Capture the cell that displays the provided text and extract its [X, Y] central coordinate. 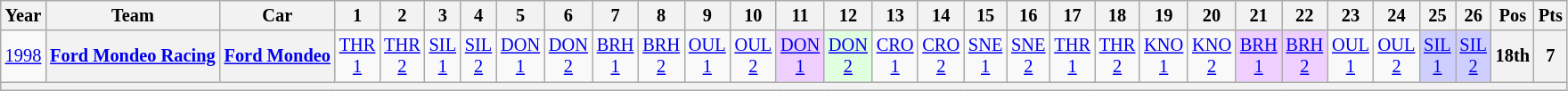
16 [1028, 15]
9 [707, 15]
3 [443, 15]
23 [1351, 15]
Ford Mondeo [278, 56]
SNE2 [1028, 56]
21 [1259, 15]
22 [1305, 15]
24 [1397, 15]
SNE1 [985, 56]
18 [1117, 15]
8 [661, 15]
15 [985, 15]
CRO1 [895, 56]
4 [478, 15]
14 [941, 15]
1998 [23, 56]
6 [568, 15]
Year [23, 15]
11 [800, 15]
17 [1072, 15]
KNO2 [1212, 56]
25 [1437, 15]
10 [754, 15]
KNO1 [1164, 56]
18th [1513, 56]
1 [357, 15]
26 [1474, 15]
20 [1212, 15]
Car [278, 15]
5 [520, 15]
13 [895, 15]
12 [848, 15]
Team [132, 15]
2 [402, 15]
Pts [1550, 15]
19 [1164, 15]
CRO2 [941, 56]
Ford Mondeo Racing [132, 56]
Pos [1513, 15]
